Return the [x, y] coordinate for the center point of the cell that contains the specified text.  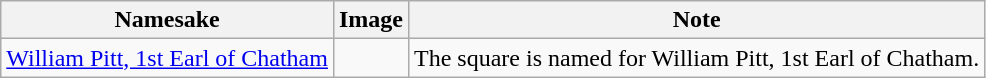
William Pitt, 1st Earl of Chatham [168, 58]
Namesake [168, 20]
Image [370, 20]
Note [697, 20]
The square is named for William Pitt, 1st Earl of Chatham. [697, 58]
